Pinpoint the cell where the given text exists, returning its (X, Y) midpoint coordinate. 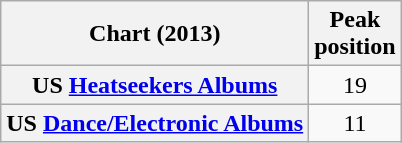
19 (355, 85)
Chart (2013) (155, 34)
11 (355, 123)
US Dance/Electronic Albums (155, 123)
US Heatseekers Albums (155, 85)
Peakposition (355, 34)
